Search for the cell housing the specified text and yield its [X, Y] center coordinate. 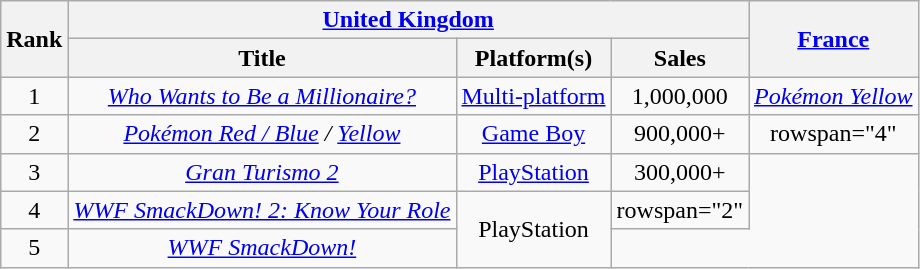
5 [34, 248]
Sales [680, 58]
Pokémon Yellow [834, 96]
France [834, 39]
Multi-platform [534, 96]
1 [34, 96]
WWF SmackDown! 2: Know Your Role [262, 210]
rowspan="4" [834, 134]
4 [34, 210]
United Kingdom [408, 20]
Pokémon Red / Blue / Yellow [262, 134]
Title [262, 58]
300,000+ [680, 172]
WWF SmackDown! [262, 248]
900,000+ [680, 134]
Platform(s) [534, 58]
2 [34, 134]
3 [34, 172]
Game Boy [534, 134]
1,000,000 [680, 96]
rowspan="2" [680, 210]
Who Wants to Be a Millionaire? [262, 96]
Rank [34, 39]
Gran Turismo 2 [262, 172]
